Output the [x, y] coordinate of the center of the cell containing the given text.  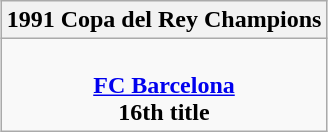
1991 Copa del Rey Champions [164, 20]
FC Barcelona 16th title [164, 85]
